Provide the (x, y) coordinate of the cell's center where the given text is located.  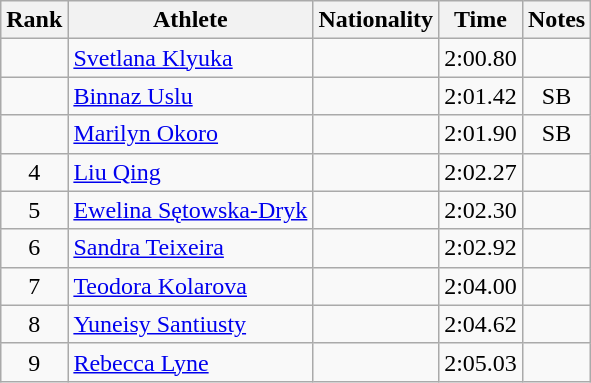
5 (34, 210)
Sandra Teixeira (190, 248)
2:04.62 (481, 324)
2:01.90 (481, 134)
Athlete (190, 20)
Yuneisy Santiusty (190, 324)
6 (34, 248)
9 (34, 362)
Liu Qing (190, 172)
4 (34, 172)
2:02.92 (481, 248)
Rank (34, 20)
2:00.80 (481, 58)
Notes (556, 20)
2:04.00 (481, 286)
Teodora Kolarova (190, 286)
Nationality (376, 20)
2:01.42 (481, 96)
2:05.03 (481, 362)
Binnaz Uslu (190, 96)
2:02.30 (481, 210)
Marilyn Okoro (190, 134)
2:02.27 (481, 172)
8 (34, 324)
Svetlana Klyuka (190, 58)
7 (34, 286)
Rebecca Lyne (190, 362)
Ewelina Sętowska-Dryk (190, 210)
Time (481, 20)
